Determine the (x, y) coordinate at the center of the cell enclosing the given text.  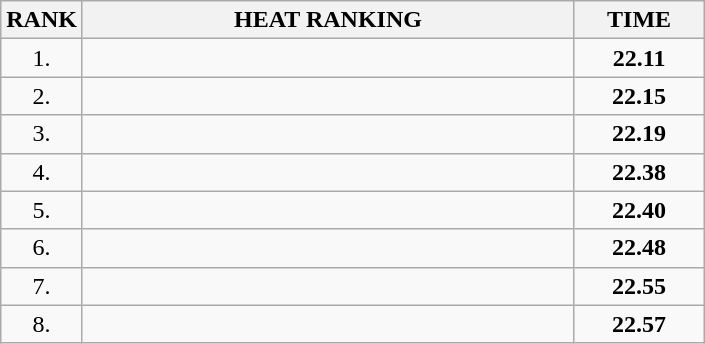
3. (42, 134)
8. (42, 324)
6. (42, 248)
22.40 (640, 210)
22.48 (640, 248)
22.15 (640, 96)
5. (42, 210)
RANK (42, 20)
22.19 (640, 134)
22.11 (640, 58)
TIME (640, 20)
1. (42, 58)
22.38 (640, 172)
HEAT RANKING (328, 20)
22.57 (640, 324)
4. (42, 172)
22.55 (640, 286)
7. (42, 286)
2. (42, 96)
